Extract the (x, y) coordinate from the center of the cell holding the provided text.  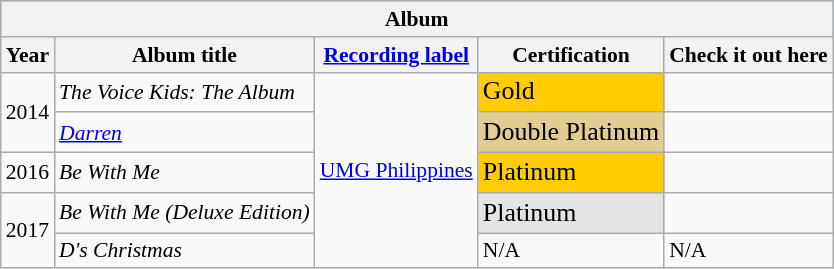
UMG Philippines (396, 170)
Be With Me (Deluxe Edition) (184, 213)
Certification (571, 55)
2016 (28, 173)
Gold (571, 92)
Check it out here (748, 55)
D's Christmas (184, 251)
Year (28, 55)
Recording label (396, 55)
2017 (28, 231)
Double Platinum (571, 133)
Album title (184, 55)
2014 (28, 112)
Album (417, 19)
Be With Me (184, 173)
The Voice Kids: The Album (184, 92)
Darren (184, 133)
